Provide the [X, Y] coordinate of the cell's center where the given text is located.  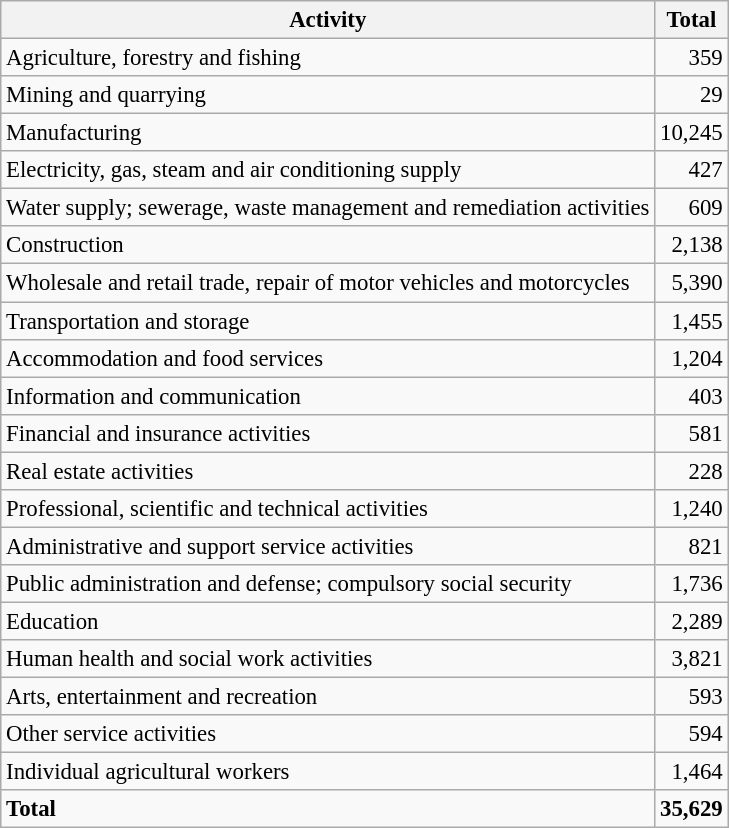
35,629 [692, 809]
Manufacturing [328, 133]
Real estate activities [328, 471]
Wholesale and retail trade, repair of motor vehicles and motorcycles [328, 283]
581 [692, 433]
Transportation and storage [328, 321]
Individual agricultural workers [328, 772]
Information and communication [328, 396]
593 [692, 697]
Mining and quarrying [328, 95]
Accommodation and food services [328, 358]
1,455 [692, 321]
5,390 [692, 283]
29 [692, 95]
Arts, entertainment and recreation [328, 697]
609 [692, 208]
Agriculture, forestry and fishing [328, 58]
2,289 [692, 621]
403 [692, 396]
Electricity, gas, steam and air conditioning supply [328, 170]
1,204 [692, 358]
Other service activities [328, 734]
427 [692, 170]
Financial and insurance activities [328, 433]
1,464 [692, 772]
3,821 [692, 659]
10,245 [692, 133]
Public administration and defense; compulsory social security [328, 584]
2,138 [692, 245]
594 [692, 734]
Education [328, 621]
Professional, scientific and technical activities [328, 509]
1,736 [692, 584]
Activity [328, 20]
359 [692, 58]
Administrative and support service activities [328, 546]
Construction [328, 245]
Human health and social work activities [328, 659]
1,240 [692, 509]
Water supply; sewerage, waste management and remediation activities [328, 208]
228 [692, 471]
821 [692, 546]
